Provide the (x, y) coordinate of the cell's center where the given text is located.  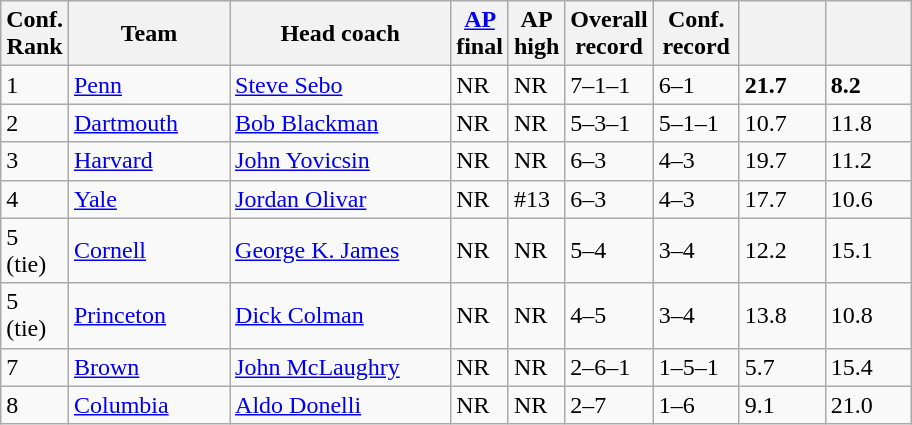
21.0 (868, 405)
AP high (536, 34)
4 (35, 199)
12.2 (782, 250)
George K. James (340, 250)
3 (35, 161)
Dartmouth (148, 123)
8.2 (868, 85)
9.1 (782, 405)
Aldo Donelli (340, 405)
5–1–1 (696, 123)
2–6–1 (609, 367)
1–6 (696, 405)
8 (35, 405)
Head coach (340, 34)
10.7 (782, 123)
2 (35, 123)
Jordan Olivar (340, 199)
17.7 (782, 199)
7 (35, 367)
21.7 (782, 85)
Penn (148, 85)
5.7 (782, 367)
4–5 (609, 316)
Overall record (609, 34)
Conf. record (696, 34)
Dick Colman (340, 316)
Cornell (148, 250)
Columbia (148, 405)
John McLaughry (340, 367)
5–4 (609, 250)
Steve Sebo (340, 85)
#13 (536, 199)
10.8 (868, 316)
2–7 (609, 405)
13.8 (782, 316)
Princeton (148, 316)
15.4 (868, 367)
19.7 (782, 161)
11.2 (868, 161)
10.6 (868, 199)
11.8 (868, 123)
Brown (148, 367)
AP final (480, 34)
John Yovicsin (340, 161)
Bob Blackman (340, 123)
Harvard (148, 161)
1–5–1 (696, 367)
1 (35, 85)
15.1 (868, 250)
Conf. Rank (35, 34)
Team (148, 34)
5–3–1 (609, 123)
6–1 (696, 85)
Yale (148, 199)
7–1–1 (609, 85)
